Find where the given text appears and provide that cell's center as (x, y) coordinate. 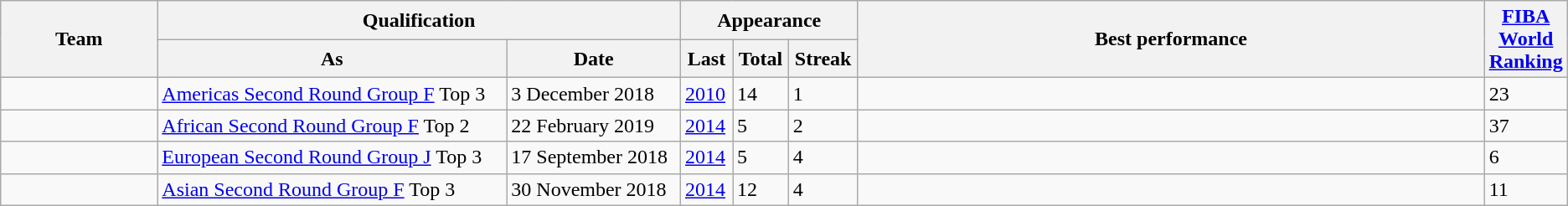
Last (706, 59)
37 (1526, 126)
23 (1526, 94)
2 (823, 126)
11 (1526, 189)
FIBA World Ranking (1526, 39)
14 (761, 94)
17 September 2018 (594, 157)
Total (761, 59)
Best performance (1171, 39)
Streak (823, 59)
30 November 2018 (594, 189)
Date (594, 59)
12 (761, 189)
European Second Round Group J Top 3 (332, 157)
22 February 2019 (594, 126)
Asian Second Round Group F Top 3 (332, 189)
1 (823, 94)
Qualification (419, 20)
3 December 2018 (594, 94)
6 (1526, 157)
Americas Second Round Group F Top 3 (332, 94)
African Second Round Group F Top 2 (332, 126)
Appearance (769, 20)
Team (79, 39)
As (332, 59)
2010 (706, 94)
